From the cell containing the given text, extract its center point as (x, y) coordinate. 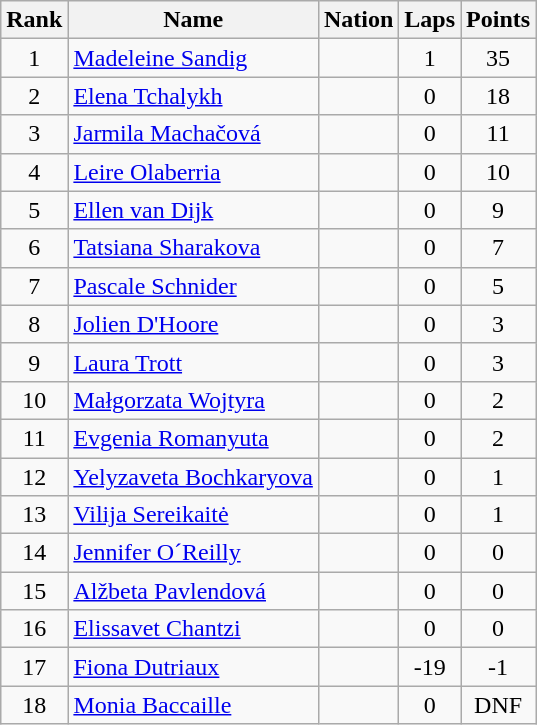
Laps (430, 20)
Alžbeta Pavlendová (194, 591)
Ellen van Dijk (194, 210)
Jennifer O´Reilly (194, 553)
13 (34, 515)
35 (498, 58)
17 (34, 667)
16 (34, 629)
DNF (498, 705)
4 (34, 172)
8 (34, 324)
Elena Tchalykh (194, 96)
Rank (34, 20)
Evgenia Romanyuta (194, 438)
Points (498, 20)
Jarmila Machačová (194, 134)
Name (194, 20)
14 (34, 553)
Leire Olaberria (194, 172)
12 (34, 477)
Elissavet Chantzi (194, 629)
Madeleine Sandig (194, 58)
Laura Trott (194, 362)
Jolien D'Hoore (194, 324)
15 (34, 591)
Yelyzaveta Bochkaryova (194, 477)
Małgorzata Wojtyra (194, 400)
Pascale Schnider (194, 286)
Fiona Dutriaux (194, 667)
-19 (430, 667)
6 (34, 248)
Tatsiana Sharakova (194, 248)
Monia Baccaille (194, 705)
-1 (498, 667)
Vilija Sereikaitė (194, 515)
Nation (358, 20)
